Determine the (X, Y) coordinate at the center of the cell enclosing the given text.  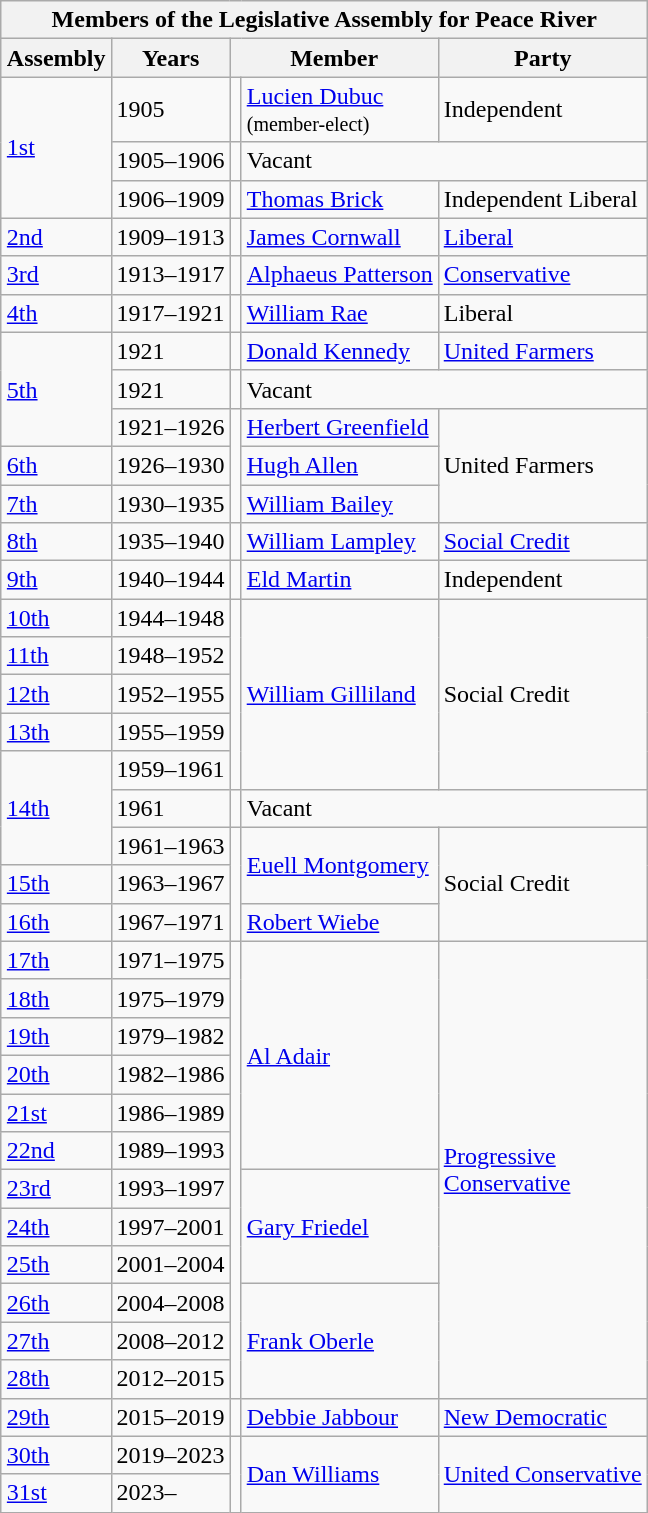
1926–1930 (170, 465)
James Cornwall (340, 237)
27th (56, 1341)
30th (56, 1455)
2012–2015 (170, 1379)
1930–1935 (170, 503)
10th (56, 618)
1909–1913 (170, 237)
22nd (56, 1151)
Independent Liberal (542, 199)
2023– (170, 1493)
Years (170, 58)
20th (56, 1074)
25th (56, 1265)
Gary Friedel (340, 1227)
William Rae (340, 313)
9th (56, 580)
1975–1979 (170, 998)
5th (56, 389)
Euell Montgomery (340, 865)
1967–1971 (170, 922)
2004–2008 (170, 1303)
3rd (56, 275)
28th (56, 1379)
2nd (56, 237)
6th (56, 465)
12th (56, 694)
Robert Wiebe (340, 922)
2019–2023 (170, 1455)
31st (56, 1493)
Dan Williams (340, 1474)
23rd (56, 1189)
William Bailey (340, 503)
Eld Martin (340, 580)
19th (56, 1036)
2008–2012 (170, 1341)
15th (56, 884)
1906–1909 (170, 199)
1944–1948 (170, 618)
New Democratic (542, 1417)
1989–1993 (170, 1151)
26th (56, 1303)
William Gilliland (340, 694)
11th (56, 656)
1963–1967 (170, 884)
1993–1997 (170, 1189)
17th (56, 960)
Members of the Legislative Assembly for Peace River (324, 20)
1952–1955 (170, 694)
13th (56, 732)
United Conservative (542, 1474)
1955–1959 (170, 732)
14th (56, 808)
Conservative (542, 275)
1st (56, 148)
1959–1961 (170, 770)
1921–1926 (170, 427)
1913–1917 (170, 275)
1905–1906 (170, 161)
1961–1963 (170, 846)
William Lampley (340, 542)
Progressive Conservative (542, 1170)
Member (334, 58)
29th (56, 1417)
1961 (170, 808)
18th (56, 998)
Frank Oberle (340, 1341)
1997–2001 (170, 1227)
1935–1940 (170, 542)
Debbie Jabbour (340, 1417)
2015–2019 (170, 1417)
Thomas Brick (340, 199)
1917–1921 (170, 313)
1971–1975 (170, 960)
16th (56, 922)
Assembly (56, 58)
4th (56, 313)
Herbert Greenfield (340, 427)
Alphaeus Patterson (340, 275)
1940–1944 (170, 580)
Hugh Allen (340, 465)
Lucien Dubuc(member-elect) (340, 110)
Donald Kennedy (340, 351)
Party (542, 58)
8th (56, 542)
2001–2004 (170, 1265)
1905 (170, 110)
1979–1982 (170, 1036)
Al Adair (340, 1055)
1982–1986 (170, 1074)
1986–1989 (170, 1113)
24th (56, 1227)
7th (56, 503)
1948–1952 (170, 656)
21st (56, 1113)
